Find where the given text appears and provide that cell's center as [x, y] coordinate. 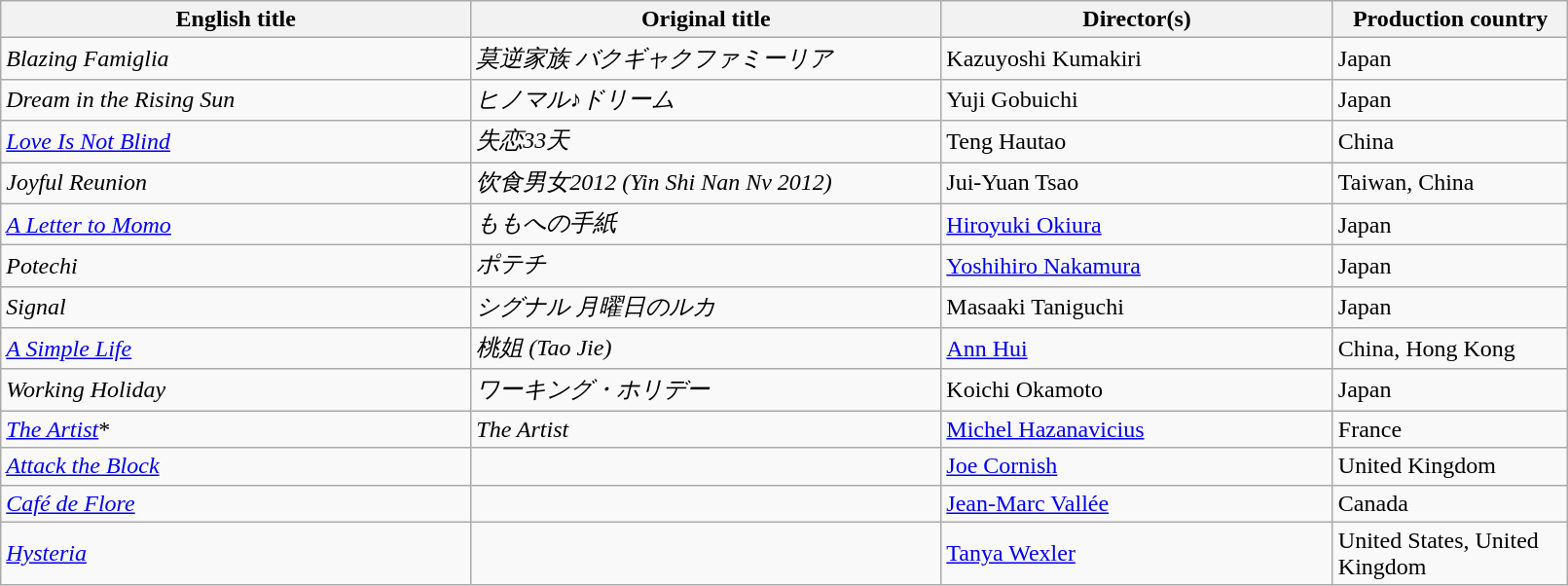
Canada [1450, 503]
Ann Hui [1137, 348]
Potechi [236, 267]
Director(s) [1137, 19]
ポテチ [707, 267]
シグナル 月曜日のルカ [707, 308]
China [1450, 142]
Love Is Not Blind [236, 142]
Jean-Marc Vallée [1137, 503]
Joe Cornish [1137, 466]
Production country [1450, 19]
ヒノマル♪ドリーム [707, 99]
Dream in the Rising Sun [236, 99]
Yuji Gobuichi [1137, 99]
Café de Flore [236, 503]
China, Hong Kong [1450, 348]
失恋33天 [707, 142]
The Artist [707, 429]
Attack the Block [236, 466]
Jui-Yuan Tsao [1137, 183]
France [1450, 429]
Working Holiday [236, 389]
Original title [707, 19]
United States, United Kingdom [1450, 553]
Kazuyoshi Kumakiri [1137, 58]
Taiwan, China [1450, 183]
Yoshihiro Nakamura [1137, 267]
Blazing Famiglia [236, 58]
Joyful Reunion [236, 183]
Hysteria [236, 553]
饮食男女2012 (Yin Shi Nan Nv 2012) [707, 183]
桃姐 (Tao Jie) [707, 348]
Masaaki Taniguchi [1137, 308]
English title [236, 19]
Teng Hautao [1137, 142]
United Kingdom [1450, 466]
A Letter to Momo [236, 224]
Hiroyuki Okiura [1137, 224]
Signal [236, 308]
Koichi Okamoto [1137, 389]
莫逆家族 バクギャクファミーリア [707, 58]
Michel Hazanavicius [1137, 429]
ワーキング・ホリデー [707, 389]
Tanya Wexler [1137, 553]
The Artist* [236, 429]
ももへの手紙 [707, 224]
A Simple Life [236, 348]
